Return [x, y] of the center of cell containing provided text 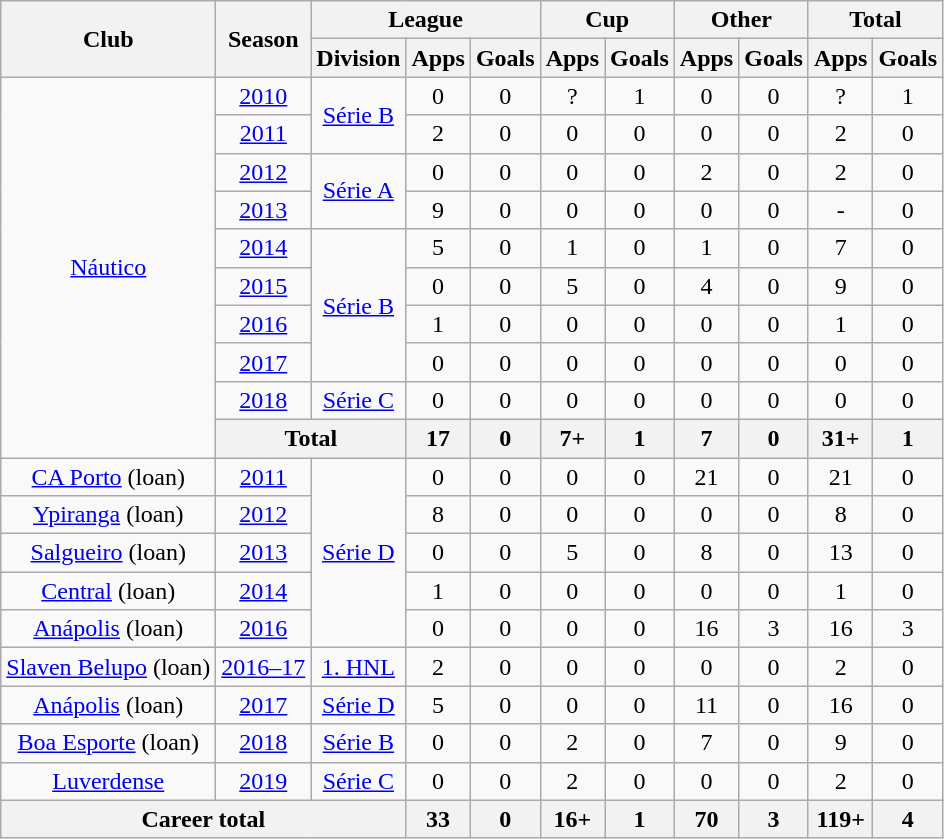
31+ [840, 438]
Luverdense [108, 781]
11 [706, 705]
Division [358, 58]
Slaven Belupo (loan) [108, 667]
33 [438, 819]
Career total [204, 819]
7+ [572, 438]
CA Porto (loan) [108, 477]
16+ [572, 819]
17 [438, 438]
70 [706, 819]
Ypiranga (loan) [108, 515]
Boa Esporte (loan) [108, 743]
Other [741, 20]
2016–17 [264, 667]
Série A [358, 191]
2019 [264, 781]
Central (loan) [108, 591]
Náutico [108, 268]
1. HNL [358, 667]
- [840, 210]
2010 [264, 96]
Club [108, 39]
119+ [840, 819]
Season [264, 39]
2015 [264, 286]
Salgueiro (loan) [108, 553]
League [426, 20]
13 [840, 553]
Cup [607, 20]
